Identify which cell holds the provided text, then report its [X, Y] central coordinate. 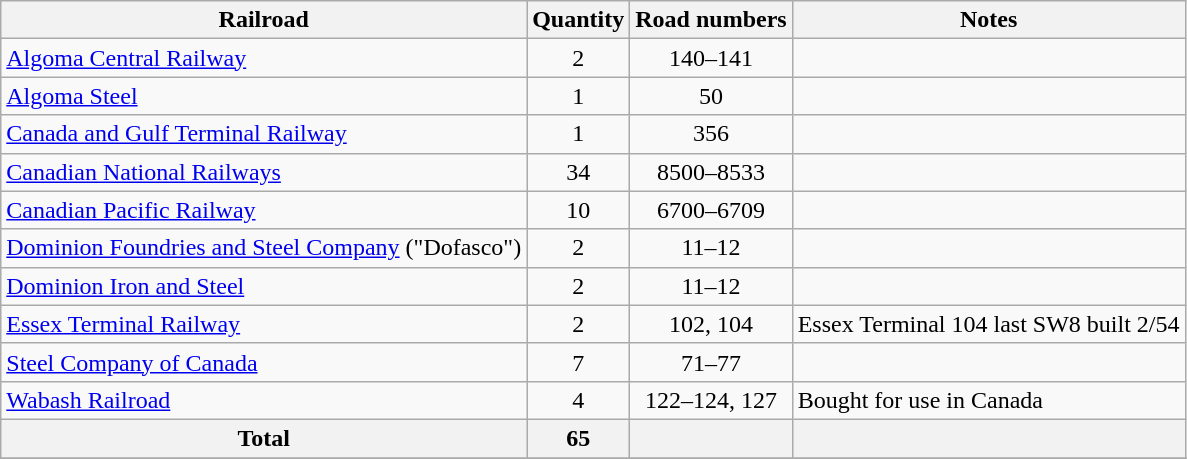
Bought for use in Canada [988, 400]
Canadian National Railways [264, 172]
Canada and Gulf Terminal Railway [264, 134]
Wabash Railroad [264, 400]
Railroad [264, 20]
10 [578, 210]
4 [578, 400]
8500–8533 [711, 172]
Quantity [578, 20]
Algoma Steel [264, 96]
34 [578, 172]
65 [578, 438]
Notes [988, 20]
Canadian Pacific Railway [264, 210]
Steel Company of Canada [264, 362]
140–141 [711, 58]
Algoma Central Railway [264, 58]
Essex Terminal Railway [264, 324]
50 [711, 96]
356 [711, 134]
71–77 [711, 362]
Road numbers [711, 20]
7 [578, 362]
Essex Terminal 104 last SW8 built 2/54 [988, 324]
102, 104 [711, 324]
122–124, 127 [711, 400]
6700–6709 [711, 210]
Total [264, 438]
Dominion Iron and Steel [264, 286]
Dominion Foundries and Steel Company ("Dofasco") [264, 248]
